From the cell containing the given text, extract its center point as [x, y] coordinate. 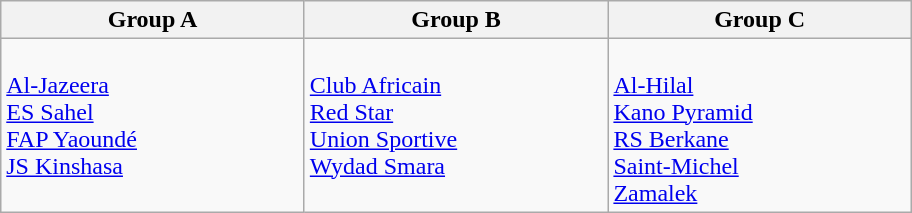
Al-Jazeera ES Sahel FAP Yaoundé JS Kinshasa [153, 126]
Club Africain Red Star Union Sportive Wydad Smara [456, 126]
Group A [153, 20]
Al-Hilal Kano Pyramid RS Berkane Saint-Michel Zamalek [760, 126]
Group C [760, 20]
Group B [456, 20]
